Capture the cell that displays the provided text and extract its [X, Y] central coordinate. 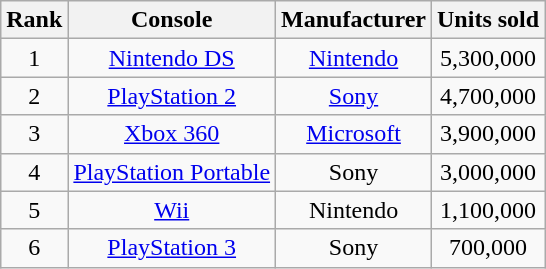
1,100,000 [488, 210]
3,900,000 [488, 134]
6 [34, 248]
1 [34, 58]
PlayStation Portable [172, 172]
3,000,000 [488, 172]
5 [34, 210]
5,300,000 [488, 58]
4 [34, 172]
Wii [172, 210]
700,000 [488, 248]
4,700,000 [488, 96]
Rank [34, 20]
PlayStation 3 [172, 248]
Manufacturer [354, 20]
PlayStation 2 [172, 96]
Console [172, 20]
Units sold [488, 20]
3 [34, 134]
2 [34, 96]
Xbox 360 [172, 134]
Nintendo DS [172, 58]
Microsoft [354, 134]
